Pinpoint the cell where the given text exists, returning its (x, y) midpoint coordinate. 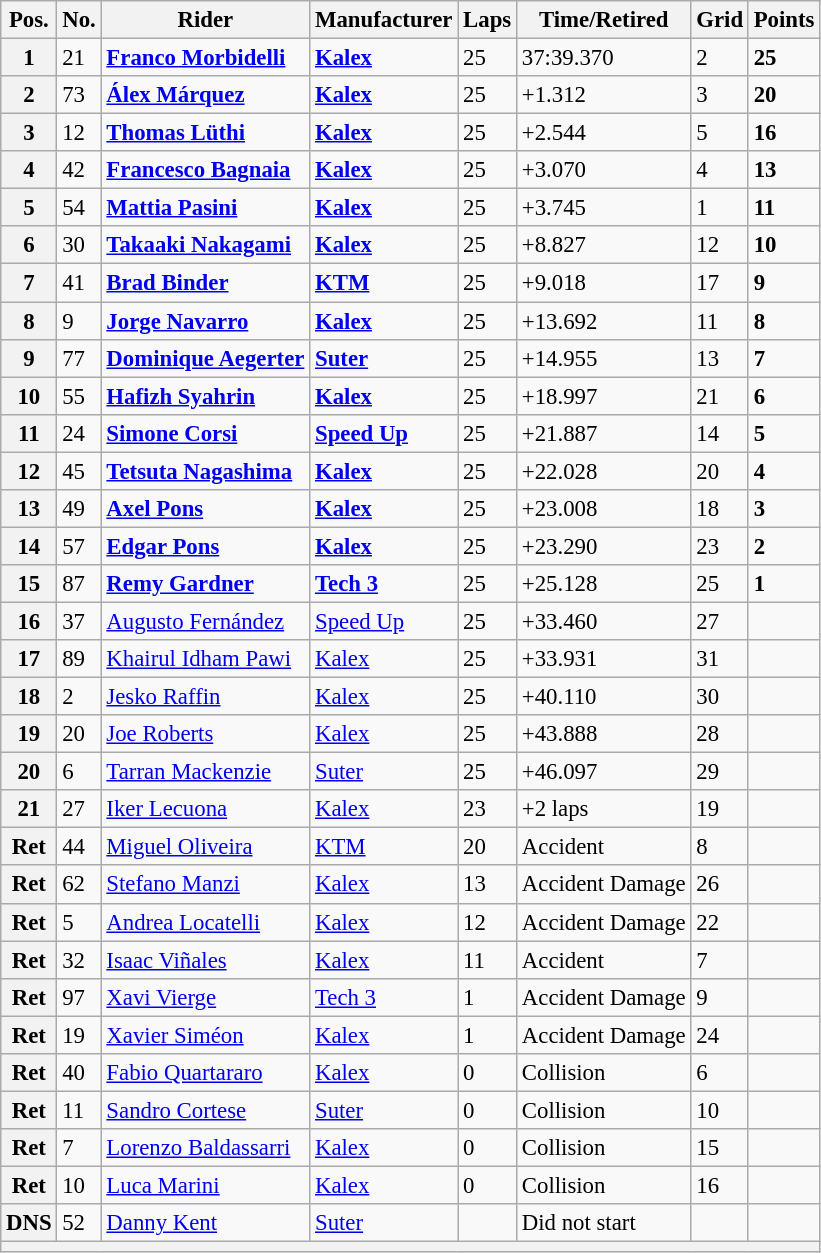
Fabio Quartararo (206, 1073)
26 (720, 885)
Jesko Raffin (206, 697)
+21.887 (604, 433)
41 (79, 283)
+8.827 (604, 245)
73 (79, 95)
49 (79, 509)
Miguel Oliveira (206, 847)
Xavi Vierge (206, 997)
Points (784, 20)
Tarran Mackenzie (206, 772)
Dominique Aegerter (206, 358)
Hafizh Syahrin (206, 396)
Simone Corsi (206, 433)
Xavier Siméon (206, 1035)
+3.070 (604, 170)
Edgar Pons (206, 546)
32 (79, 960)
+1.312 (604, 95)
+23.290 (604, 546)
Iker Lecuona (206, 809)
Sandro Cortese (206, 1110)
+25.128 (604, 584)
+40.110 (604, 697)
+33.931 (604, 659)
Rider (206, 20)
42 (79, 170)
Luca Marini (206, 1185)
Axel Pons (206, 509)
57 (79, 546)
77 (79, 358)
37 (79, 621)
Francesco Bagnaia (206, 170)
Isaac Viñales (206, 960)
+23.008 (604, 509)
62 (79, 885)
Lorenzo Baldassarri (206, 1148)
+13.692 (604, 321)
Danny Kent (206, 1223)
40 (79, 1073)
Thomas Lüthi (206, 133)
+33.460 (604, 621)
45 (79, 471)
Augusto Fernández (206, 621)
+9.018 (604, 283)
+22.028 (604, 471)
Tetsuta Nagashima (206, 471)
Did not start (604, 1223)
87 (79, 584)
89 (79, 659)
+46.097 (604, 772)
Remy Gardner (206, 584)
Khairul Idham Pawi (206, 659)
+18.997 (604, 396)
Mattia Pasini (206, 208)
Takaaki Nakagami (206, 245)
Grid (720, 20)
29 (720, 772)
Time/Retired (604, 20)
28 (720, 734)
DNS (29, 1223)
+2 laps (604, 809)
No. (79, 20)
+2.544 (604, 133)
Joe Roberts (206, 734)
97 (79, 997)
Andrea Locatelli (206, 922)
52 (79, 1223)
55 (79, 396)
22 (720, 922)
+43.888 (604, 734)
Manufacturer (384, 20)
Jorge Navarro (206, 321)
Laps (488, 20)
Brad Binder (206, 283)
44 (79, 847)
31 (720, 659)
54 (79, 208)
+3.745 (604, 208)
Álex Márquez (206, 95)
+14.955 (604, 358)
Pos. (29, 20)
Franco Morbidelli (206, 58)
37:39.370 (604, 58)
Stefano Manzi (206, 885)
